Scan for the cell matching the given text and deliver its [X, Y] coordinate at center. 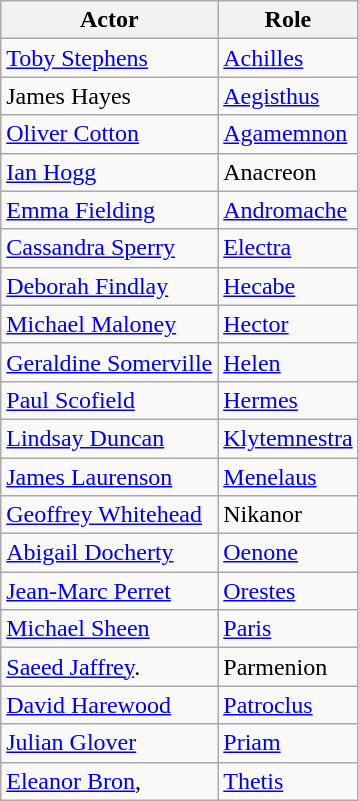
Hermes [288, 400]
Cassandra Sperry [110, 248]
Oenone [288, 553]
Priam [288, 743]
Achilles [288, 58]
Menelaus [288, 477]
Jean-Marc Perret [110, 591]
James Hayes [110, 96]
Julian Glover [110, 743]
Parmenion [288, 667]
Patroclus [288, 705]
Ian Hogg [110, 172]
Agamemnon [288, 134]
Role [288, 20]
Michael Maloney [110, 324]
Geraldine Somerville [110, 362]
Michael Sheen [110, 629]
Emma Fielding [110, 210]
Hecabe [288, 286]
Orestes [288, 591]
James Laurenson [110, 477]
Deborah Findlay [110, 286]
Nikanor [288, 515]
Saeed Jaffrey. [110, 667]
Thetis [288, 781]
Actor [110, 20]
Abigail Docherty [110, 553]
David Harewood [110, 705]
Klytemnestra [288, 438]
Lindsay Duncan [110, 438]
Toby Stephens [110, 58]
Paris [288, 629]
Electra [288, 248]
Oliver Cotton [110, 134]
Helen [288, 362]
Andromache [288, 210]
Eleanor Bron, [110, 781]
Hector [288, 324]
Paul Scofield [110, 400]
Aegisthus [288, 96]
Geoffrey Whitehead [110, 515]
Anacreon [288, 172]
